Provide the [x, y] coordinate of the cell's center where the given text is located.  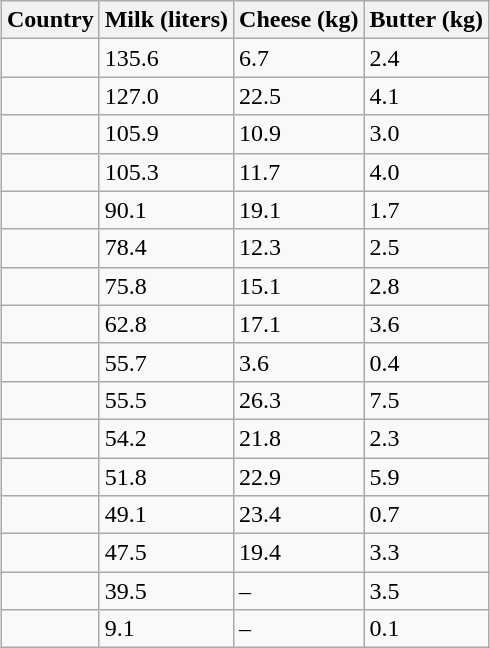
19.4 [299, 553]
7.5 [426, 400]
19.1 [299, 210]
4.1 [426, 96]
3.3 [426, 553]
0.1 [426, 629]
6.7 [299, 58]
11.7 [299, 172]
135.6 [166, 58]
62.8 [166, 324]
105.3 [166, 172]
49.1 [166, 515]
15.1 [299, 286]
22.5 [299, 96]
2.5 [426, 248]
39.5 [166, 591]
Cheese (kg) [299, 20]
4.0 [426, 172]
90.1 [166, 210]
78.4 [166, 248]
21.8 [299, 438]
3.0 [426, 134]
9.1 [166, 629]
23.4 [299, 515]
10.9 [299, 134]
Butter (kg) [426, 20]
22.9 [299, 477]
2.4 [426, 58]
55.7 [166, 362]
1.7 [426, 210]
54.2 [166, 438]
51.8 [166, 477]
17.1 [299, 324]
Milk (liters) [166, 20]
0.7 [426, 515]
105.9 [166, 134]
12.3 [299, 248]
0.4 [426, 362]
2.3 [426, 438]
2.8 [426, 286]
47.5 [166, 553]
127.0 [166, 96]
55.5 [166, 400]
5.9 [426, 477]
75.8 [166, 286]
26.3 [299, 400]
Country [50, 20]
3.5 [426, 591]
